Determine the [x, y] coordinate at the center of the cell enclosing the given text.  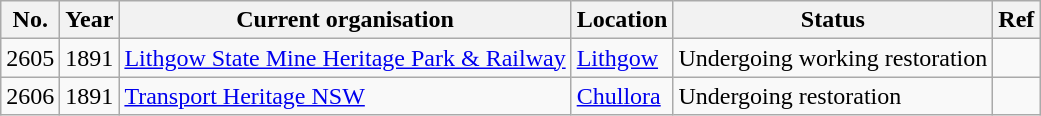
2606 [30, 96]
Location [622, 20]
Undergoing restoration [833, 96]
Status [833, 20]
Chullora [622, 96]
Current organisation [345, 20]
No. [30, 20]
Undergoing working restoration [833, 58]
Transport Heritage NSW [345, 96]
Ref [1016, 20]
Lithgow State Mine Heritage Park & Railway [345, 58]
Year [90, 20]
2605 [30, 58]
Lithgow [622, 58]
